Determine the [X, Y] coordinate at the center of the cell enclosing the given text.  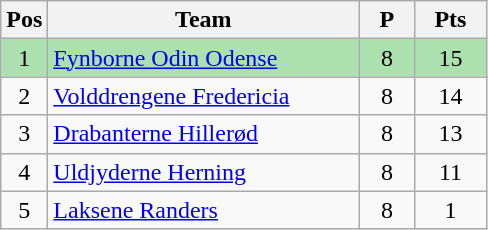
Uldjyderne Herning [204, 172]
Volddrengene Fredericia [204, 96]
Team [204, 20]
14 [450, 96]
Fynborne Odin Odense [204, 58]
Pos [24, 20]
Laksene Randers [204, 210]
P [387, 20]
4 [24, 172]
3 [24, 134]
5 [24, 210]
11 [450, 172]
15 [450, 58]
2 [24, 96]
Pts [450, 20]
13 [450, 134]
Drabanterne Hillerød [204, 134]
